Detect which cell encompasses the target text, then output its [x, y] center coordinate. 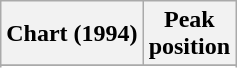
Peakposition [189, 34]
Chart (1994) [72, 34]
